Determine the (x, y) coordinate at the center of the cell enclosing the given text.  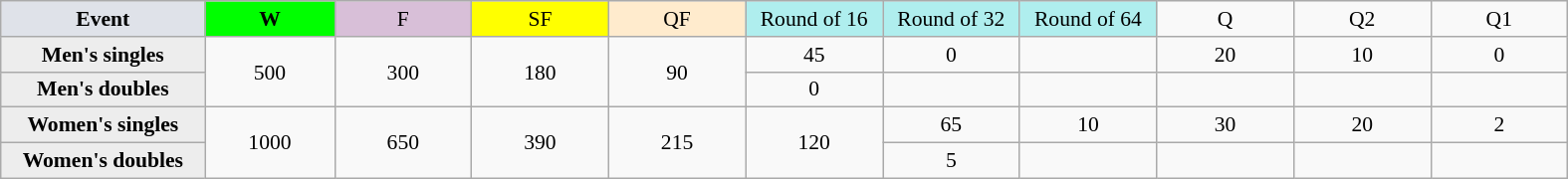
45 (814, 55)
Q2 (1362, 19)
300 (403, 72)
QF (677, 19)
90 (677, 72)
SF (541, 19)
215 (677, 143)
30 (1226, 125)
Men's singles (104, 55)
390 (541, 143)
Men's doubles (104, 89)
2 (1499, 125)
1000 (270, 143)
W (270, 19)
Round of 32 (951, 19)
65 (951, 125)
Q1 (1499, 19)
Q (1226, 19)
Women's singles (104, 125)
Event (104, 19)
120 (814, 143)
Round of 64 (1088, 19)
650 (403, 143)
5 (951, 161)
F (403, 19)
500 (270, 72)
Round of 16 (814, 19)
Women's doubles (104, 161)
180 (541, 72)
